Capture the cell that displays the provided text and extract its [x, y] central coordinate. 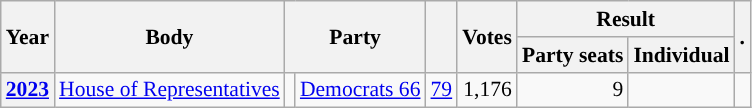
Party [356, 36]
Year [28, 36]
Individual [681, 55]
House of Representatives [170, 90]
2023 [28, 90]
Result [626, 19]
79 [442, 90]
9 [572, 90]
1,176 [487, 90]
. [742, 36]
Votes [487, 36]
Democrats 66 [360, 90]
Party seats [572, 55]
Body [170, 36]
